Determine the (x, y) coordinate at the center of the cell enclosing the given text.  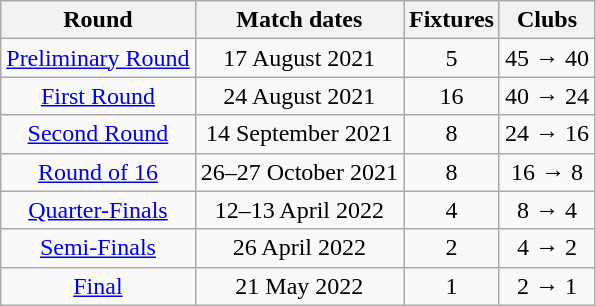
First Round (98, 96)
14 September 2021 (299, 134)
26–27 October 2021 (299, 172)
24 → 16 (546, 134)
Preliminary Round (98, 58)
Clubs (546, 20)
5 (452, 58)
17 August 2021 (299, 58)
16 → 8 (546, 172)
Match dates (299, 20)
40 → 24 (546, 96)
24 August 2021 (299, 96)
2 (452, 248)
45 → 40 (546, 58)
12–13 April 2022 (299, 210)
Final (98, 286)
Round of 16 (98, 172)
Fixtures (452, 20)
Second Round (98, 134)
8 → 4 (546, 210)
2 → 1 (546, 286)
Quarter-Finals (98, 210)
16 (452, 96)
Round (98, 20)
21 May 2022 (299, 286)
26 April 2022 (299, 248)
4 (452, 210)
1 (452, 286)
Semi-Finals (98, 248)
4 → 2 (546, 248)
